Output the (x, y) coordinate of the center of the cell containing the given text.  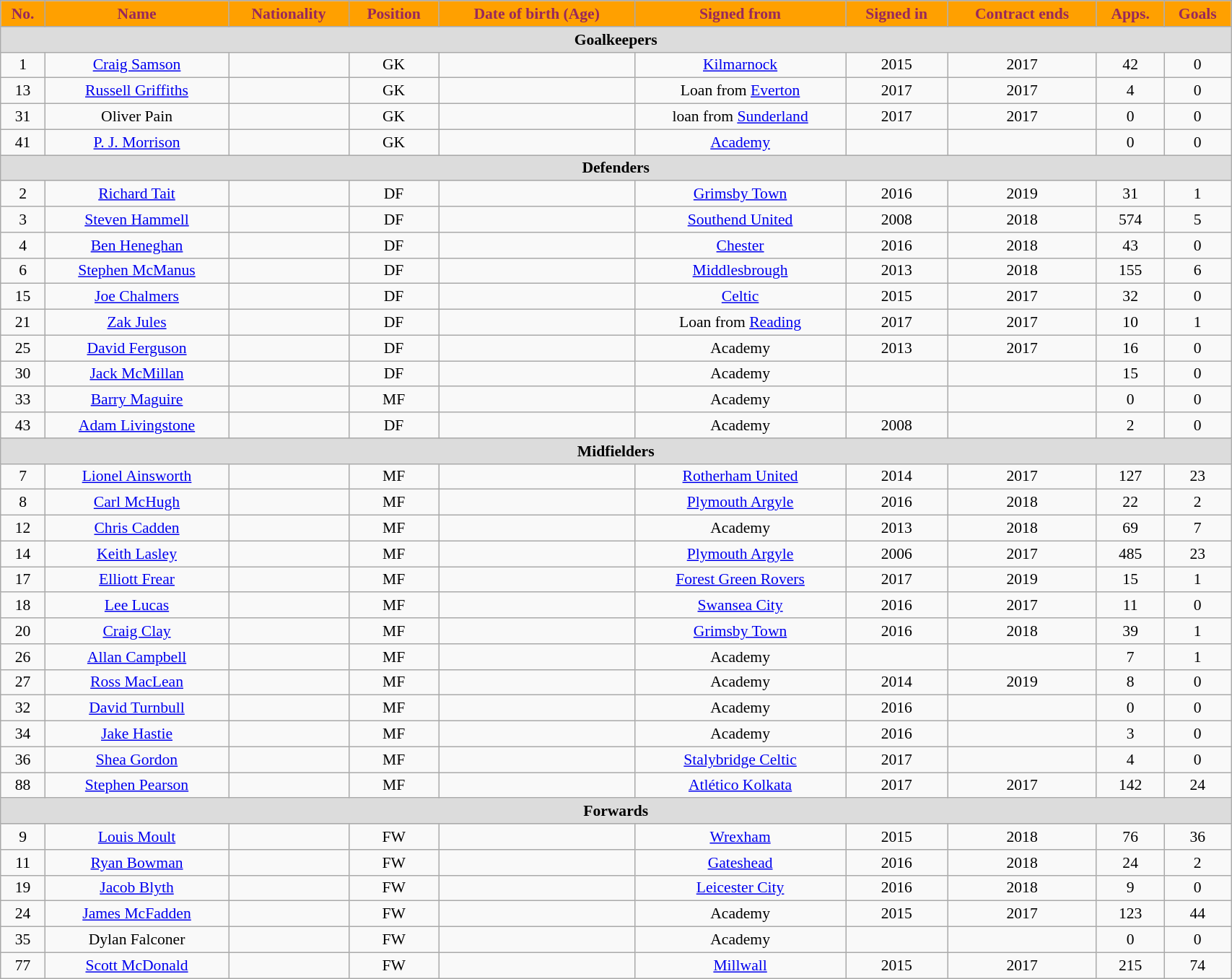
Louis Moult (136, 837)
Forest Green Rovers (740, 580)
Defenders (616, 168)
20 (23, 631)
Chester (740, 245)
76 (1130, 837)
Elliott Frear (136, 580)
215 (1130, 965)
Lionel Ainsworth (136, 477)
155 (1130, 271)
Ryan Bowman (136, 863)
Stephen McManus (136, 271)
Shea Gordon (136, 760)
26 (23, 657)
Carl McHugh (136, 502)
5 (1198, 219)
74 (1198, 965)
Wrexham (740, 837)
27 (23, 682)
Keith Lasley (136, 554)
42 (1130, 65)
Middlesbrough (740, 271)
127 (1130, 477)
David Turnbull (136, 708)
142 (1130, 786)
Stalybridge Celtic (740, 760)
16 (1130, 348)
14 (23, 554)
Jacob Blyth (136, 888)
Craig Clay (136, 631)
Swansea City (740, 606)
loan from Sunderland (740, 117)
David Ferguson (136, 348)
Ben Heneghan (136, 245)
Atlético Kolkata (740, 786)
Southend United (740, 219)
Contract ends (1022, 14)
21 (23, 323)
35 (23, 940)
Forwards (616, 812)
Gateshead (740, 863)
Lee Lucas (136, 606)
Barry Maguire (136, 400)
Jake Hastie (136, 734)
Apps. (1130, 14)
Scott McDonald (136, 965)
Allan Campbell (136, 657)
Jack McMillan (136, 374)
No. (23, 14)
Celtic (740, 297)
Ross MacLean (136, 682)
574 (1130, 219)
Nationality (289, 14)
Loan from Everton (740, 91)
Adam Livingstone (136, 425)
19 (23, 888)
Joe Chalmers (136, 297)
33 (23, 400)
44 (1198, 914)
Dylan Falconer (136, 940)
69 (1130, 528)
Signed in (896, 14)
17 (23, 580)
P. J. Morrison (136, 142)
Loan from Reading (740, 323)
123 (1130, 914)
Millwall (740, 965)
Chris Cadden (136, 528)
Signed from (740, 14)
Position (393, 14)
34 (23, 734)
25 (23, 348)
Zak Jules (136, 323)
41 (23, 142)
77 (23, 965)
Name (136, 14)
Stephen Pearson (136, 786)
Russell Griffiths (136, 91)
88 (23, 786)
Steven Hammell (136, 219)
Date of birth (Age) (537, 14)
Leicester City (740, 888)
12 (23, 528)
13 (23, 91)
Rotherham United (740, 477)
James McFadden (136, 914)
18 (23, 606)
485 (1130, 554)
Kilmarnock (740, 65)
Goalkeepers (616, 40)
Goals (1198, 14)
39 (1130, 631)
Richard Tait (136, 194)
22 (1130, 502)
Craig Samson (136, 65)
10 (1130, 323)
Midfielders (616, 451)
30 (23, 374)
2006 (896, 554)
Oliver Pain (136, 117)
